Return (x, y) of the center of cell containing provided text 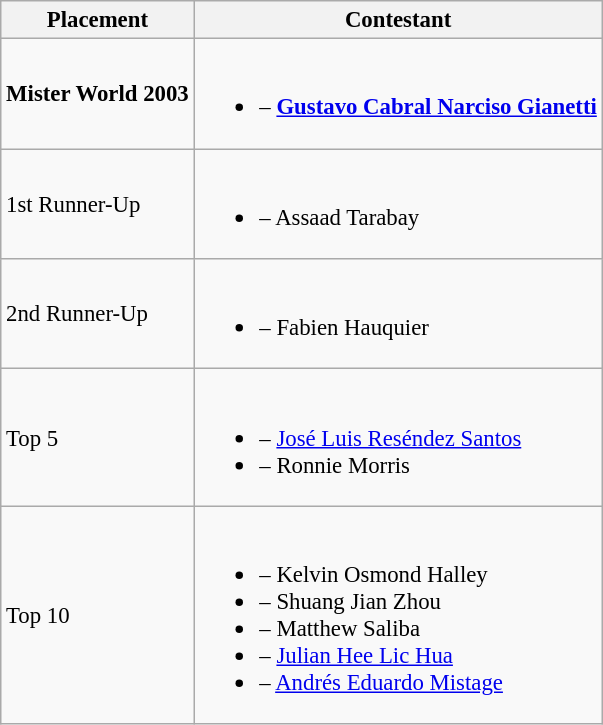
– Gustavo Cabral Narciso Gianetti (398, 94)
2nd Runner-Up (98, 314)
Placement (98, 20)
Top 5 (98, 438)
Contestant (398, 20)
– Kelvin Osmond Halley – Shuang Jian Zhou – Matthew Saliba – Julian Hee Lic Hua – Andrés Eduardo Mistage (398, 615)
1st Runner-Up (98, 204)
– José Luis Reséndez Santos – Ronnie Morris (398, 438)
Mister World 2003 (98, 94)
Top 10 (98, 615)
– Fabien Hauquier (398, 314)
– Assaad Tarabay (398, 204)
